Capture the cell that displays the provided text and extract its [x, y] central coordinate. 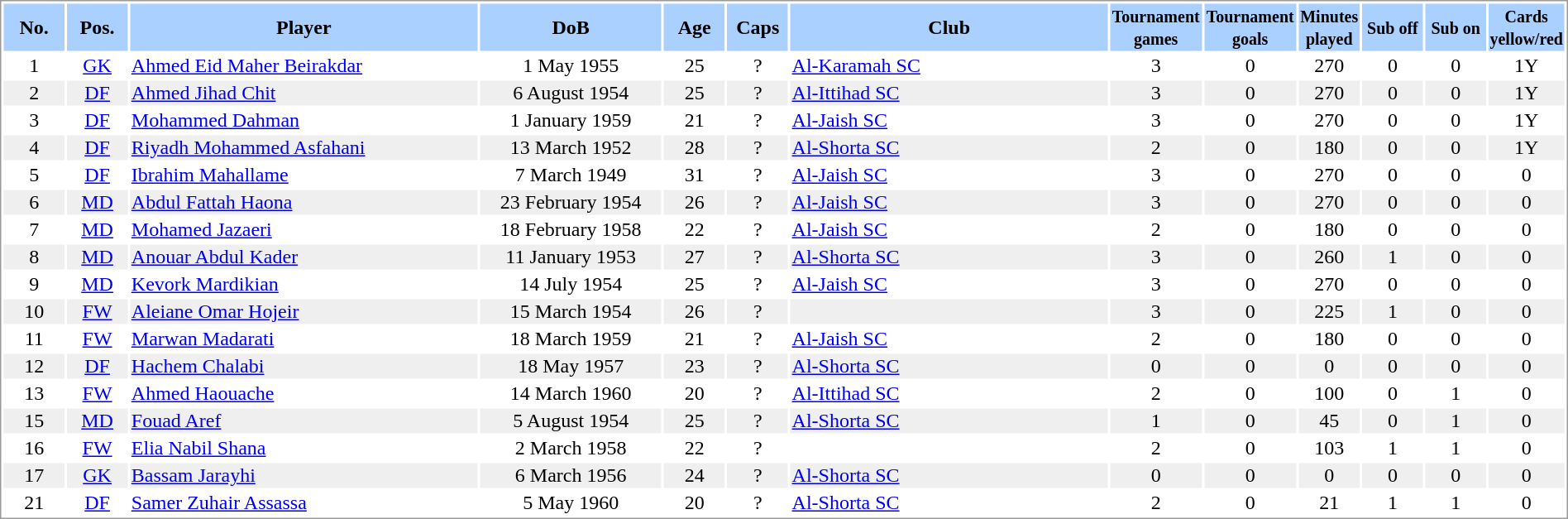
Samer Zuhair Assassa [304, 502]
45 [1329, 421]
1 January 1959 [571, 120]
5 May 1960 [571, 502]
Al-Karamah SC [949, 65]
23 [695, 367]
5 [33, 175]
103 [1329, 448]
Marwan Madarati [304, 339]
Aleiane Omar Hojeir [304, 312]
Age [695, 26]
12 [33, 367]
23 February 1954 [571, 203]
Ahmed Jihad Chit [304, 94]
Hachem Chalabi [304, 367]
14 March 1960 [571, 393]
Ahmed Eid Maher Beirakdar [304, 65]
2 March 1958 [571, 448]
Caps [758, 26]
5 August 1954 [571, 421]
6 [33, 203]
100 [1329, 393]
28 [695, 148]
Tournamentgoals [1250, 26]
15 March 1954 [571, 312]
31 [695, 175]
Elia Nabil Shana [304, 448]
13 March 1952 [571, 148]
Sub on [1456, 26]
Bassam Jarayhi [304, 476]
Tournamentgames [1156, 26]
1 May 1955 [571, 65]
Ahmed Haouache [304, 393]
Player [304, 26]
Mohamed Jazaeri [304, 229]
13 [33, 393]
Mohammed Dahman [304, 120]
17 [33, 476]
Ibrahim Mahallame [304, 175]
11 January 1953 [571, 257]
16 [33, 448]
11 [33, 339]
18 March 1959 [571, 339]
9 [33, 284]
Abdul Fattah Haona [304, 203]
24 [695, 476]
18 February 1958 [571, 229]
260 [1329, 257]
Pos. [98, 26]
225 [1329, 312]
Fouad Aref [304, 421]
Sub off [1393, 26]
8 [33, 257]
Kevork Mardikian [304, 284]
No. [33, 26]
15 [33, 421]
Club [949, 26]
Anouar Abdul Kader [304, 257]
6 August 1954 [571, 94]
Riyadh Mohammed Asfahani [304, 148]
14 July 1954 [571, 284]
DoB [571, 26]
10 [33, 312]
18 May 1957 [571, 367]
Cardsyellow/red [1527, 26]
4 [33, 148]
6 March 1956 [571, 476]
7 March 1949 [571, 175]
Minutesplayed [1329, 26]
27 [695, 257]
7 [33, 229]
